For the text-containing cell, return its midpoint in (x, y) coordinate format. 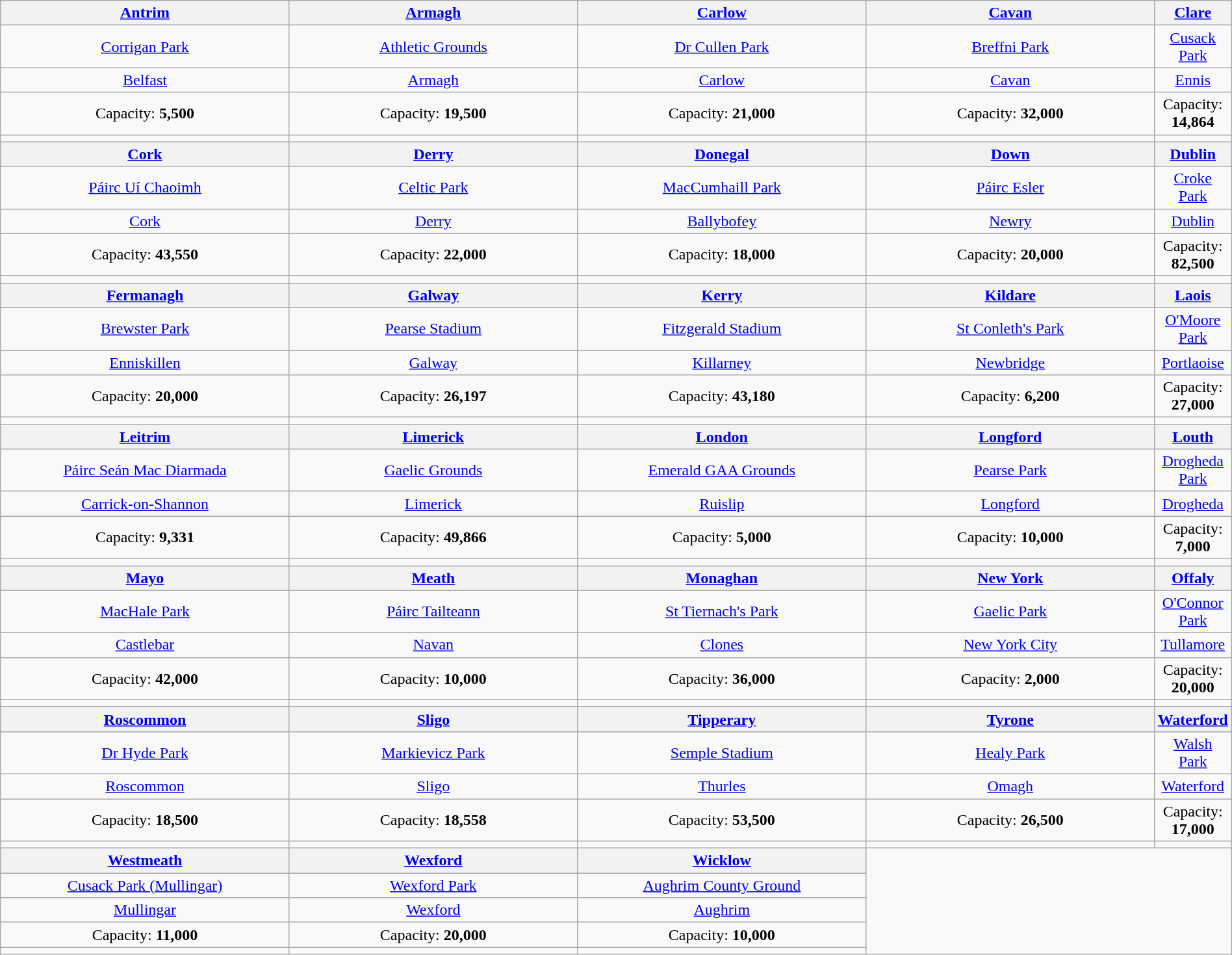
Newbridge (1010, 362)
Capacity: 22,000 (433, 255)
Gaelic Park (1010, 611)
Dr Cullen Park (721, 47)
Capacity: 53,500 (721, 819)
Down (1010, 154)
Celtic Park (433, 187)
Aughrim (721, 910)
Cusack Park (Mullingar) (146, 885)
Aughrim County Ground (721, 885)
New York City (1010, 645)
Tipperary (721, 719)
MacHale Park (146, 611)
Healy Park (1010, 753)
Dr Hyde Park (146, 753)
O'Connor Park (1193, 611)
Wicklow (721, 861)
Capacity: 19,500 (433, 113)
Capacity: 9,331 (146, 537)
Navan (433, 645)
Páirc Seán Mac Diarmada (146, 471)
Tullamore (1193, 645)
Emerald GAA Grounds (721, 471)
Páirc Uí Chaoimh (146, 187)
Capacity: 14,864 (1193, 113)
Capacity: 5,000 (721, 537)
Wexford Park (433, 885)
Capacity: 7,000 (1193, 537)
Capacity: 42,000 (146, 679)
Capacity: 27,000 (1193, 397)
Tyrone (1010, 719)
Croke Park (1193, 187)
Castlebar (146, 645)
Killarney (721, 362)
Laois (1193, 295)
Capacity: 2,000 (1010, 679)
Páirc Tailteann (433, 611)
Carrick-on-Shannon (146, 504)
Walsh Park (1193, 753)
Belfast (146, 80)
Ennis (1193, 80)
Omagh (1010, 786)
Ruislip (721, 504)
Capacity: 17,000 (1193, 819)
St Conleth's Park (1010, 329)
Meath (433, 578)
Portlaoise (1193, 362)
Brewster Park (146, 329)
Capacity: 26,500 (1010, 819)
Fitzgerald Stadium (721, 329)
Pearse Stadium (433, 329)
Monaghan (721, 578)
Newry (1010, 221)
O'Moore Park (1193, 329)
Capacity: 49,866 (433, 537)
Clones (721, 645)
Offaly (1193, 578)
Breffni Park (1010, 47)
Capacity: 18,000 (721, 255)
Capacity: 5,500 (146, 113)
Corrigan Park (146, 47)
Capacity: 36,000 (721, 679)
Mayo (146, 578)
Páirc Esler (1010, 187)
Louth (1193, 437)
Capacity: 18,500 (146, 819)
Capacity: 32,000 (1010, 113)
Capacity: 26,197 (433, 397)
New York (1010, 578)
Semple Stadium (721, 753)
Markievicz Park (433, 753)
Capacity: 43,180 (721, 397)
Capacity: 21,000 (721, 113)
Capacity: 18,558 (433, 819)
Ballybofey (721, 221)
Fermanagh (146, 295)
Thurles (721, 786)
Kerry (721, 295)
Pearse Park (1010, 471)
Drogheda Park (1193, 471)
Capacity: 82,500 (1193, 255)
Drogheda (1193, 504)
Clare (1193, 13)
MacCumhaill Park (721, 187)
Kildare (1010, 295)
Capacity: 43,550 (146, 255)
Enniskillen (146, 362)
Cusack Park (1193, 47)
Capacity: 6,200 (1010, 397)
Mullingar (146, 910)
Westmeath (146, 861)
Gaelic Grounds (433, 471)
Athletic Grounds (433, 47)
St Tiernach's Park (721, 611)
Donegal (721, 154)
Antrim (146, 13)
London (721, 437)
Leitrim (146, 437)
Capacity: 11,000 (146, 935)
